Find where the given text appears and provide that cell's center as [x, y] coordinate. 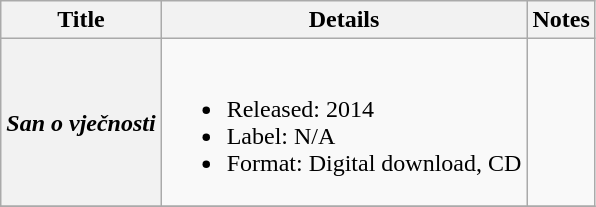
Notes [561, 20]
Title [81, 20]
Details [344, 20]
San o vječnosti [81, 122]
Released: 2014Label: N/AFormat: Digital download, CD [344, 122]
